Return (X, Y) of the center of cell containing provided text 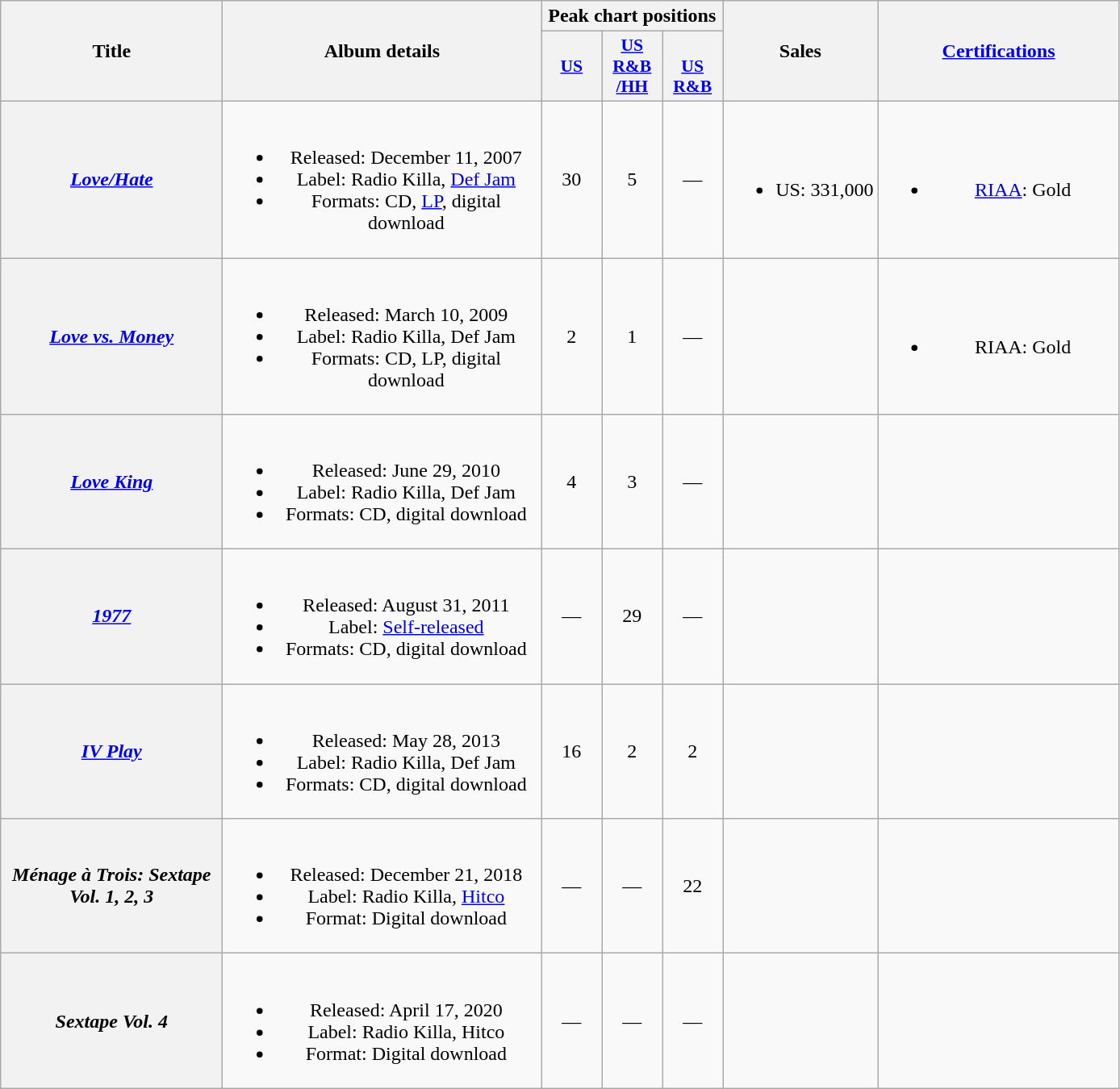
Peak chart positions (633, 16)
Ménage à Trois: Sextape Vol. 1, 2, 3 (111, 886)
Released: May 28, 2013Label: Radio Killa, Def JamFormats: CD, digital download (382, 752)
16 (571, 752)
Released: December 21, 2018Label: Radio Killa, HitcoFormat: Digital download (382, 886)
Sextape Vol. 4 (111, 1021)
Released: June 29, 2010Label: Radio Killa, Def JamFormats: CD, digital download (382, 482)
29 (633, 616)
1977 (111, 616)
1 (633, 336)
IV Play (111, 752)
4 (571, 482)
Sales (800, 52)
Album details (382, 52)
22 (692, 886)
Love vs. Money (111, 336)
US: 331,000 (800, 179)
Certifications (999, 52)
Love King (111, 482)
Released: April 17, 2020Label: Radio Killa, HitcoFormat: Digital download (382, 1021)
Title (111, 52)
Released: December 11, 2007Label: Radio Killa, Def JamFormats: CD, LP, digital download (382, 179)
3 (633, 482)
5 (633, 179)
US (571, 66)
US R&B (692, 66)
USR&B /HH (633, 66)
Released: August 31, 2011Label: Self-releasedFormats: CD, digital download (382, 616)
Released: March 10, 2009Label: Radio Killa, Def JamFormats: CD, LP, digital download (382, 336)
30 (571, 179)
Love/Hate (111, 179)
